For the text-containing cell, return its midpoint in (X, Y) coordinate format. 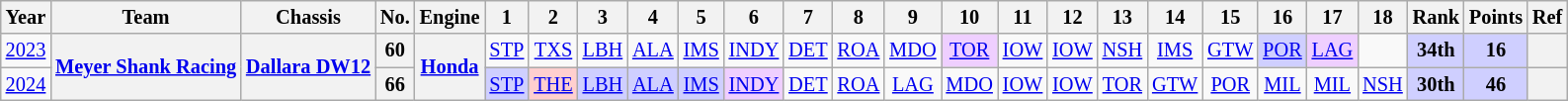
Chassis (308, 17)
Meyer Shank Racing (146, 67)
Honda (451, 67)
46 (1496, 84)
Team (146, 17)
4 (653, 17)
TXS (553, 50)
2 (553, 17)
15 (1230, 17)
9 (913, 17)
12 (1072, 17)
THE (553, 84)
11 (1023, 17)
Rank (1437, 17)
13 (1122, 17)
2023 (26, 50)
14 (1175, 17)
No. (395, 17)
Dallara DW12 (308, 67)
66 (395, 84)
2024 (26, 84)
6 (755, 17)
18 (1382, 17)
3 (603, 17)
7 (808, 17)
Points (1496, 17)
1 (506, 17)
34th (1437, 50)
Year (26, 17)
10 (968, 17)
Engine (451, 17)
Ref (1547, 17)
60 (395, 50)
5 (701, 17)
17 (1333, 17)
30th (1437, 84)
8 (860, 17)
